Identify which cell holds the provided text, then report its (X, Y) central coordinate. 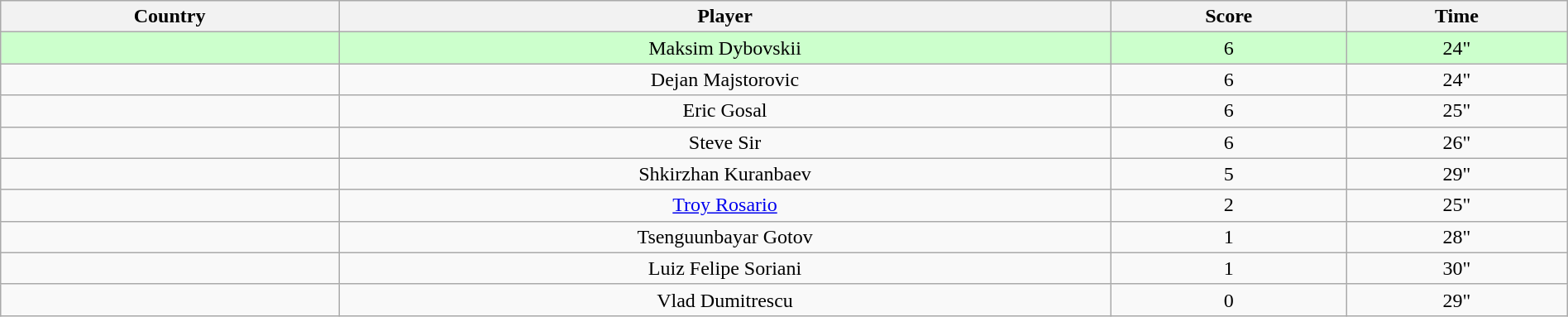
Eric Gosal (725, 111)
Vlad Dumitrescu (725, 300)
Luiz Felipe Soriani (725, 268)
5 (1229, 174)
Tsenguunbayar Gotov (725, 237)
2 (1229, 205)
Shkirzhan Kuranbaev (725, 174)
0 (1229, 300)
Maksim Dybovskii (725, 48)
26" (1457, 142)
Time (1457, 17)
Country (170, 17)
Score (1229, 17)
Player (725, 17)
Dejan Majstorovic (725, 79)
30" (1457, 268)
Steve Sir (725, 142)
28" (1457, 237)
Troy Rosario (725, 205)
